Capture the cell that displays the provided text and extract its [X, Y] central coordinate. 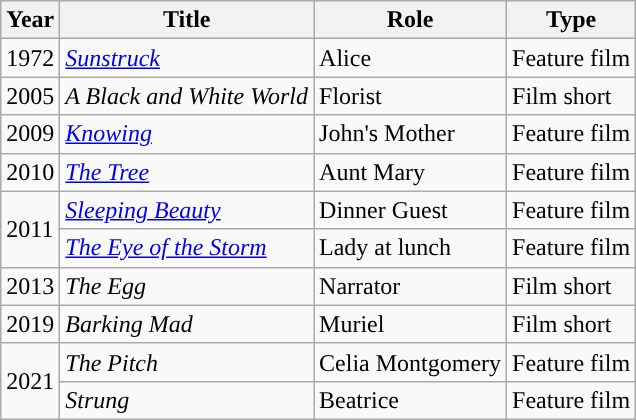
1972 [30, 58]
2005 [30, 96]
The Tree [187, 172]
Lady at lunch [410, 248]
Muriel [410, 324]
Knowing [187, 134]
Dinner Guest [410, 210]
The Pitch [187, 362]
The Egg [187, 286]
A Black and White World [187, 96]
The Eye of the Storm [187, 248]
Sleeping Beauty [187, 210]
Sunstruck [187, 58]
Alice [410, 58]
2010 [30, 172]
Narrator [410, 286]
Strung [187, 400]
Type [572, 20]
Barking Mad [187, 324]
2009 [30, 134]
Aunt Mary [410, 172]
Celia Montgomery [410, 362]
John's Mother [410, 134]
2011 [30, 229]
Title [187, 20]
2019 [30, 324]
2021 [30, 381]
Role [410, 20]
2013 [30, 286]
Florist [410, 96]
Year [30, 20]
Beatrice [410, 400]
